Output the [X, Y] coordinate of the center of the cell containing the given text.  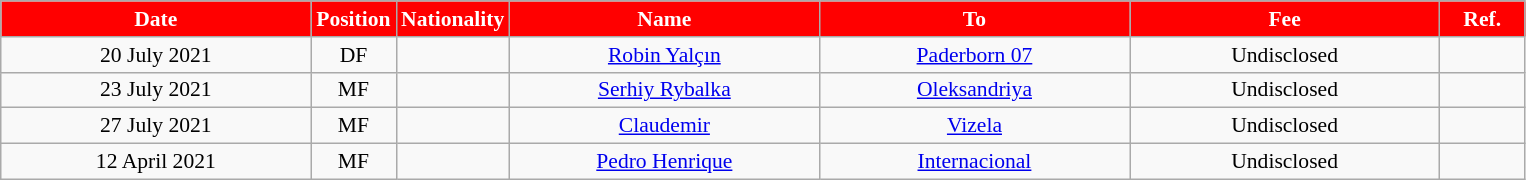
Fee [1285, 19]
DF [354, 55]
Nationality [452, 19]
27 July 2021 [156, 126]
Paderborn 07 [974, 55]
Internacional [974, 162]
12 April 2021 [156, 162]
Date [156, 19]
Serhiy Rybalka [664, 90]
Vizela [974, 126]
20 July 2021 [156, 55]
Pedro Henrique [664, 162]
Name [664, 19]
Ref. [1482, 19]
Position [354, 19]
Robin Yalçın [664, 55]
Oleksandriya [974, 90]
To [974, 19]
Claudemir [664, 126]
23 July 2021 [156, 90]
